Capture the cell that displays the provided text and extract its [X, Y] central coordinate. 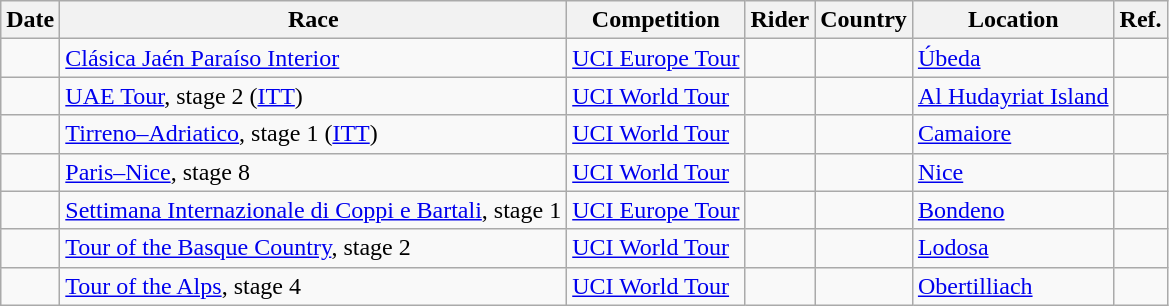
UAE Tour, stage 2 (ITT) [314, 96]
Rider [780, 20]
Clásica Jaén Paraíso Interior [314, 58]
Date [30, 20]
Camaiore [1013, 134]
Úbeda [1013, 58]
Al Hudayriat Island [1013, 96]
Obertilliach [1013, 286]
Settimana Internazionale di Coppi e Bartali, stage 1 [314, 210]
Bondeno [1013, 210]
Paris–Nice, stage 8 [314, 172]
Competition [656, 20]
Ref. [1140, 20]
Lodosa [1013, 248]
Race [314, 20]
Tirreno–Adriatico, stage 1 (ITT) [314, 134]
Tour of the Alps, stage 4 [314, 286]
Location [1013, 20]
Tour of the Basque Country, stage 2 [314, 248]
Nice [1013, 172]
Country [864, 20]
